Detect which cell encompasses the target text, then output its (x, y) center coordinate. 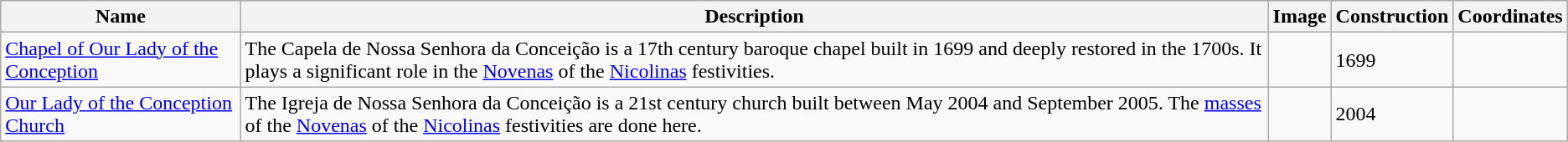
2004 (1392, 114)
Chapel of Our Lady of the Conception (121, 60)
Description (754, 17)
1699 (1392, 60)
Coordinates (1510, 17)
Image (1300, 17)
Name (121, 17)
Construction (1392, 17)
Our Lady of the Conception Church (121, 114)
